Scan for the cell matching the given text and deliver its (x, y) coordinate at center. 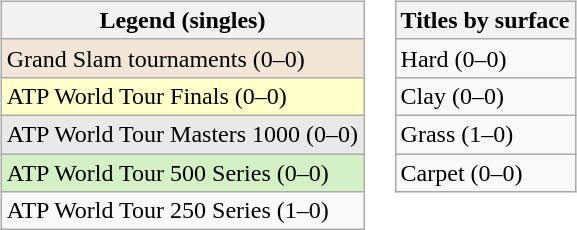
Grand Slam tournaments (0–0) (182, 58)
Carpet (0–0) (485, 173)
ATP World Tour Finals (0–0) (182, 96)
Legend (singles) (182, 20)
ATP World Tour Masters 1000 (0–0) (182, 134)
Grass (1–0) (485, 134)
ATP World Tour 500 Series (0–0) (182, 173)
Titles by surface (485, 20)
Clay (0–0) (485, 96)
Hard (0–0) (485, 58)
ATP World Tour 250 Series (1–0) (182, 211)
